Output the [x, y] coordinate of the center of the cell containing the given text.  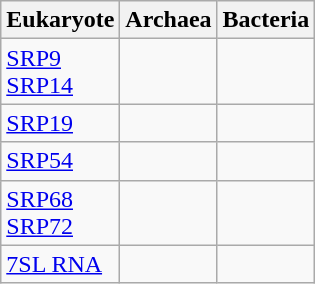
7SL RNA [60, 264]
Bacteria [266, 20]
SRP54 [60, 161]
SRP9SRP14 [60, 72]
Eukaryote [60, 20]
SRP19 [60, 123]
SRP68SRP72 [60, 212]
Archaea [168, 20]
